Identify which cell holds the provided text, then report its [X, Y] central coordinate. 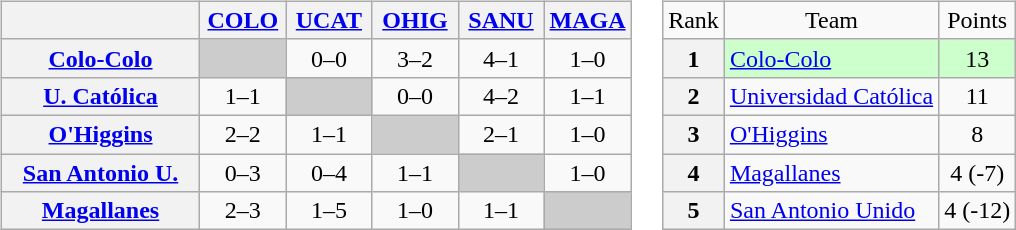
Team [831, 20]
3 [694, 134]
San Antonio U. [100, 173]
UCAT [329, 20]
2–3 [243, 211]
1–5 [329, 211]
Universidad Católica [831, 96]
2 [694, 96]
4 (-12) [978, 211]
Rank [694, 20]
Points [978, 20]
2–1 [501, 134]
8 [978, 134]
4–1 [501, 58]
SANU [501, 20]
1 [694, 58]
U. Católica [100, 96]
0–4 [329, 173]
4 (-7) [978, 173]
2–2 [243, 134]
MAGA [588, 20]
0–3 [243, 173]
3–2 [415, 58]
OHIG [415, 20]
4–2 [501, 96]
San Antonio Unido [831, 211]
11 [978, 96]
4 [694, 173]
13 [978, 58]
5 [694, 211]
COLO [243, 20]
